Provide the [X, Y] coordinate of the cell's center where the given text is located.  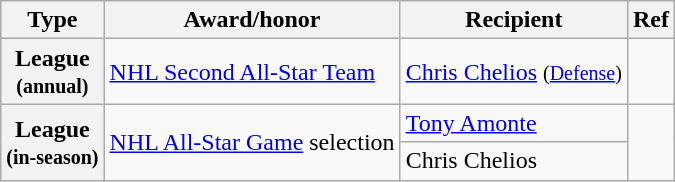
Award/honor [252, 20]
NHL All-Star Game selection [252, 142]
League(annual) [52, 72]
Chris Chelios [514, 161]
NHL Second All-Star Team [252, 72]
League(in-season) [52, 142]
Tony Amonte [514, 123]
Chris Chelios (Defense) [514, 72]
Ref [650, 20]
Recipient [514, 20]
Type [52, 20]
